For the text-containing cell, return its midpoint in [X, Y] coordinate format. 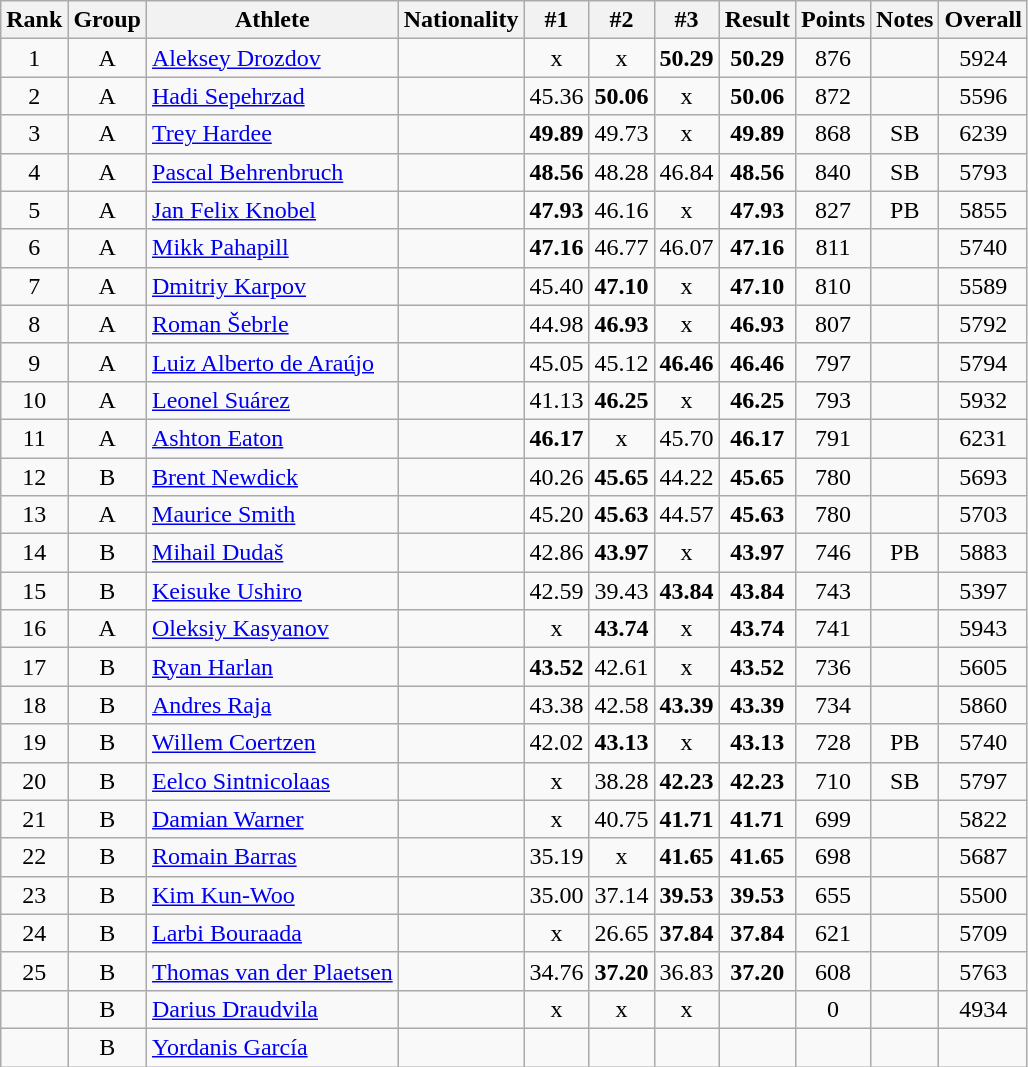
5709 [983, 933]
1 [34, 58]
5 [34, 210]
608 [834, 971]
40.75 [622, 819]
6 [34, 248]
621 [834, 933]
45.36 [556, 96]
5763 [983, 971]
655 [834, 895]
5932 [983, 400]
5687 [983, 857]
5605 [983, 667]
Andres Raja [273, 705]
40.26 [556, 477]
5596 [983, 96]
44.98 [556, 324]
Points [834, 20]
Jan Felix Knobel [273, 210]
38.28 [622, 781]
741 [834, 629]
48.28 [622, 172]
Leonel Suárez [273, 400]
10 [34, 400]
42.61 [622, 667]
14 [34, 553]
34.76 [556, 971]
710 [834, 781]
Brent Newdick [273, 477]
45.40 [556, 286]
11 [34, 438]
44.57 [686, 515]
19 [34, 743]
Overall [983, 20]
Maurice Smith [273, 515]
Rank [34, 20]
5703 [983, 515]
797 [834, 362]
0 [834, 1009]
5924 [983, 58]
Romain Barras [273, 857]
Dmitriy Karpov [273, 286]
Mihail Dudaš [273, 553]
5693 [983, 477]
Ryan Harlan [273, 667]
45.70 [686, 438]
26.65 [622, 933]
Larbi Bouraada [273, 933]
Luiz Alberto de Araújo [273, 362]
21 [34, 819]
42.02 [556, 743]
Group [108, 20]
746 [834, 553]
4 [34, 172]
Ashton Eaton [273, 438]
728 [834, 743]
45.20 [556, 515]
Athlete [273, 20]
42.86 [556, 553]
44.22 [686, 477]
Notes [905, 20]
5792 [983, 324]
Trey Hardee [273, 134]
22 [34, 857]
39.43 [622, 591]
5855 [983, 210]
Oleksiy Kasyanov [273, 629]
5500 [983, 895]
8 [34, 324]
3 [34, 134]
793 [834, 400]
Yordanis García [273, 1047]
13 [34, 515]
20 [34, 781]
5589 [983, 286]
45.12 [622, 362]
24 [34, 933]
868 [834, 134]
2 [34, 96]
43.38 [556, 705]
23 [34, 895]
Roman Šebrle [273, 324]
Aleksey Drozdov [273, 58]
Kim Kun-Woo [273, 895]
Hadi Sepehrzad [273, 96]
41.13 [556, 400]
807 [834, 324]
872 [834, 96]
743 [834, 591]
5397 [983, 591]
Thomas van der Plaetsen [273, 971]
#2 [622, 20]
5822 [983, 819]
#1 [556, 20]
4934 [983, 1009]
811 [834, 248]
9 [34, 362]
Damian Warner [273, 819]
5797 [983, 781]
46.84 [686, 172]
42.59 [556, 591]
6231 [983, 438]
46.16 [622, 210]
35.19 [556, 857]
46.77 [622, 248]
#3 [686, 20]
810 [834, 286]
699 [834, 819]
7 [34, 286]
36.83 [686, 971]
6239 [983, 134]
791 [834, 438]
25 [34, 971]
Willem Coertzen [273, 743]
16 [34, 629]
827 [834, 210]
49.73 [622, 134]
Keisuke Ushiro [273, 591]
37.14 [622, 895]
17 [34, 667]
876 [834, 58]
5793 [983, 172]
15 [34, 591]
42.58 [622, 705]
5883 [983, 553]
Mikk Pahapill [273, 248]
Darius Draudvila [273, 1009]
698 [834, 857]
5860 [983, 705]
Result [757, 20]
5794 [983, 362]
12 [34, 477]
18 [34, 705]
45.05 [556, 362]
736 [834, 667]
Eelco Sintnicolaas [273, 781]
35.00 [556, 895]
734 [834, 705]
Pascal Behrenbruch [273, 172]
840 [834, 172]
Nationality [461, 20]
5943 [983, 629]
46.07 [686, 248]
